Locate the cell with the specified text and output its (x, y) center coordinate. 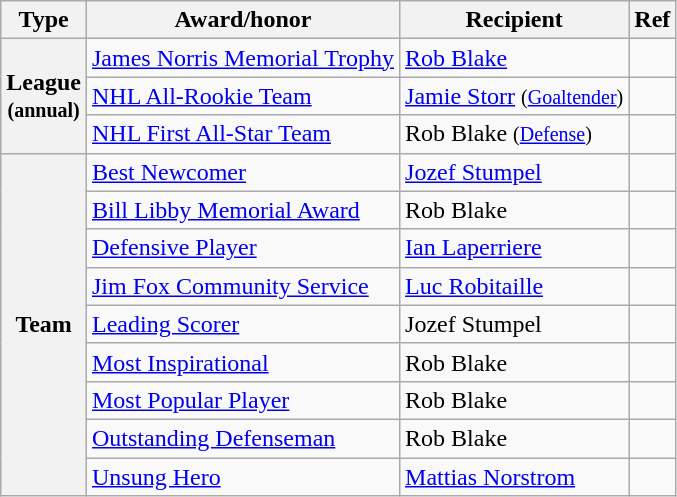
Type (44, 20)
Mattias Norstrom (514, 477)
Unsung Hero (242, 477)
Ref (652, 20)
Most Popular Player (242, 400)
Luc Robitaille (514, 286)
Team (44, 324)
League(annual) (44, 96)
Ian Laperriere (514, 248)
Rob Blake (Defense) (514, 134)
Jamie Storr (Goaltender) (514, 96)
Most Inspirational (242, 362)
Outstanding Defenseman (242, 438)
James Norris Memorial Trophy (242, 58)
NHL First All-Star Team (242, 134)
Bill Libby Memorial Award (242, 210)
Award/honor (242, 20)
Jim Fox Community Service (242, 286)
Defensive Player (242, 248)
NHL All-Rookie Team (242, 96)
Leading Scorer (242, 324)
Best Newcomer (242, 172)
Recipient (514, 20)
